From the cell containing the given text, extract its center point as (X, Y) coordinate. 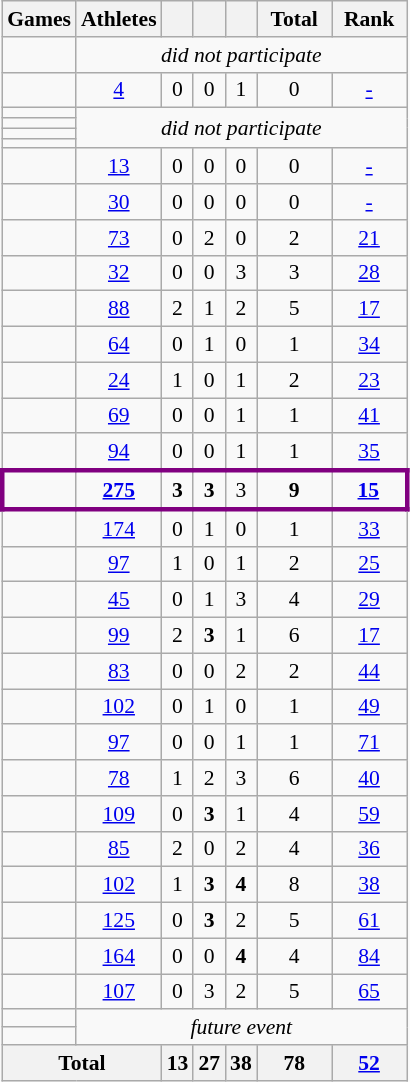
33 (370, 528)
36 (370, 849)
30 (119, 202)
88 (119, 309)
61 (370, 921)
28 (370, 273)
64 (119, 345)
69 (119, 416)
15 (370, 490)
65 (370, 992)
73 (119, 238)
8 (294, 885)
21 (370, 238)
94 (119, 452)
32 (119, 273)
25 (370, 564)
45 (119, 600)
23 (370, 380)
84 (370, 956)
164 (119, 956)
85 (119, 849)
9 (294, 490)
71 (370, 743)
Rank (370, 19)
99 (119, 636)
83 (119, 671)
107 (119, 992)
24 (119, 380)
109 (119, 814)
125 (119, 921)
future event (242, 1028)
44 (370, 671)
59 (370, 814)
275 (119, 490)
34 (370, 345)
29 (370, 600)
49 (370, 707)
Games (39, 19)
27 (209, 1063)
52 (370, 1063)
Athletes (119, 19)
41 (370, 416)
40 (370, 778)
35 (370, 452)
174 (119, 528)
